Search for the cell housing the specified text and yield its (X, Y) center coordinate. 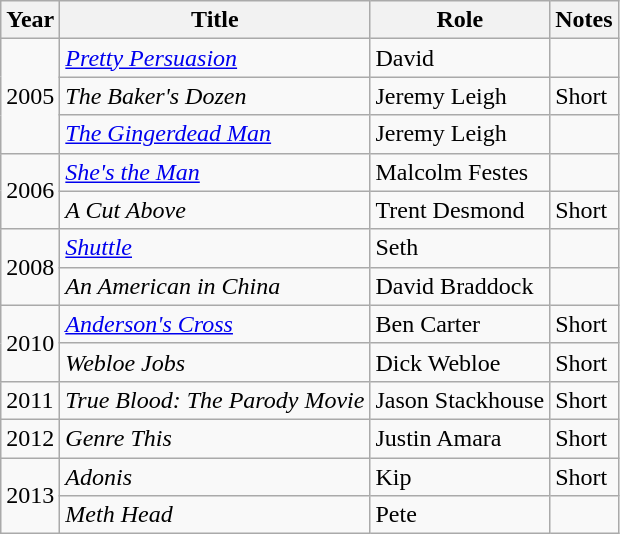
2012 (30, 438)
Dick Webloe (460, 362)
Notes (584, 20)
Seth (460, 248)
David Braddock (460, 286)
Anderson's Cross (215, 324)
Year (30, 20)
She's the Man (215, 172)
Genre This (215, 438)
2006 (30, 191)
Kip (460, 477)
Meth Head (215, 515)
Jason Stackhouse (460, 400)
2008 (30, 267)
Ben Carter (460, 324)
Trent Desmond (460, 210)
Adonis (215, 477)
The Baker's Dozen (215, 96)
An American in China (215, 286)
Shuttle (215, 248)
2010 (30, 343)
Pretty Persuasion (215, 58)
The Gingerdead Man (215, 134)
True Blood: The Parody Movie (215, 400)
Webloe Jobs (215, 362)
A Cut Above (215, 210)
Pete (460, 515)
2011 (30, 400)
Malcolm Festes (460, 172)
David (460, 58)
Role (460, 20)
2013 (30, 496)
Title (215, 20)
Justin Amara (460, 438)
2005 (30, 96)
